Capture the cell that displays the provided text and extract its (x, y) central coordinate. 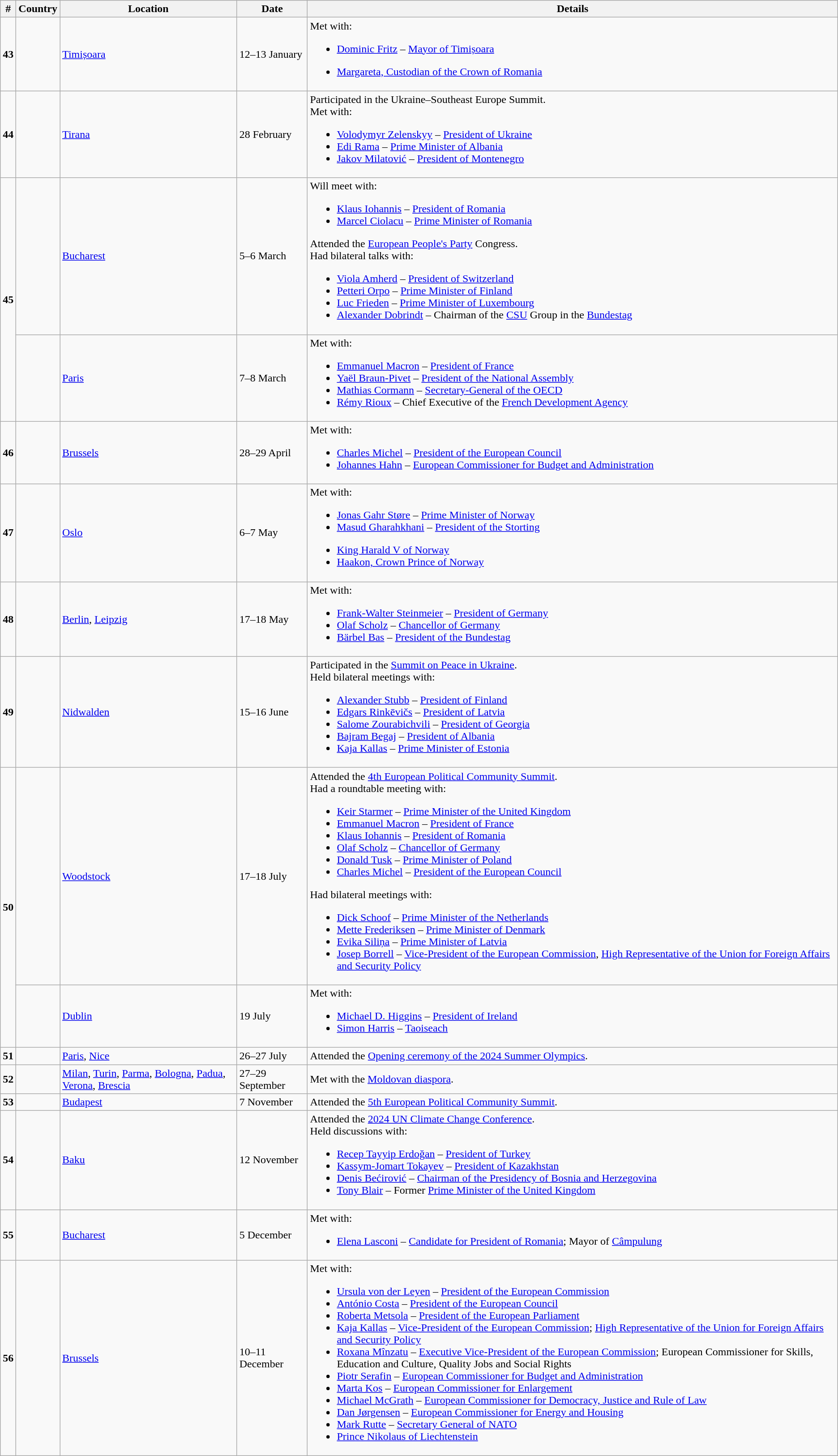
5 December (272, 1235)
Met with:Dominic Fritz – Mayor of TimișoaraMargareta, Custodian of the Crown of Romania (573, 54)
46 (8, 453)
50 (8, 907)
Attended the Opening ceremony of the 2024 Summer Olympics. (573, 1056)
17–18 May (272, 619)
Attended the 5th European Political Community Summit. (573, 1102)
53 (8, 1102)
49 (8, 712)
Location (149, 9)
52 (8, 1079)
12–13 January (272, 54)
Met with:Elena Lasconi – Candidate for President of Romania; Mayor of Câmpulung (573, 1235)
45 (8, 300)
# (8, 9)
Dublin (149, 1016)
Oslo (149, 533)
51 (8, 1056)
55 (8, 1235)
15–16 June (272, 712)
54 (8, 1161)
Met with:Frank-Walter Steinmeier – President of GermanyOlaf Scholz – Chancellor of GermanyBärbel Bas – President of the Bundestag (573, 619)
Met with:Charles Michel – President of the European CouncilJohannes Hahn – European Commissioner for Budget and Administration (573, 453)
28–29 April (272, 453)
6–7 May (272, 533)
Woodstock (149, 876)
28 February (272, 134)
17–18 July (272, 876)
5–6 March (272, 256)
Nidwalden (149, 712)
47 (8, 533)
44 (8, 134)
56 (8, 1358)
Budapest (149, 1102)
26–27 July (272, 1056)
Milan, Turin, Parma, Bologna, Padua, Verona, Brescia (149, 1079)
Met with:Michael D. Higgins – President of IrelandSimon Harris – Taoiseach (573, 1016)
12 November (272, 1161)
48 (8, 619)
Timișoara (149, 54)
Tirana (149, 134)
Baku (149, 1161)
Met with the Moldovan diaspora. (573, 1079)
Paris (149, 378)
Details (573, 9)
Berlin, Leipzig (149, 619)
19 July (272, 1016)
Paris, Nice (149, 1056)
7–8 March (272, 378)
10–11 December (272, 1358)
Country (38, 9)
Date (272, 9)
43 (8, 54)
27–29 September (272, 1079)
7 November (272, 1102)
